Find where the given text appears and provide that cell's center as (x, y) coordinate. 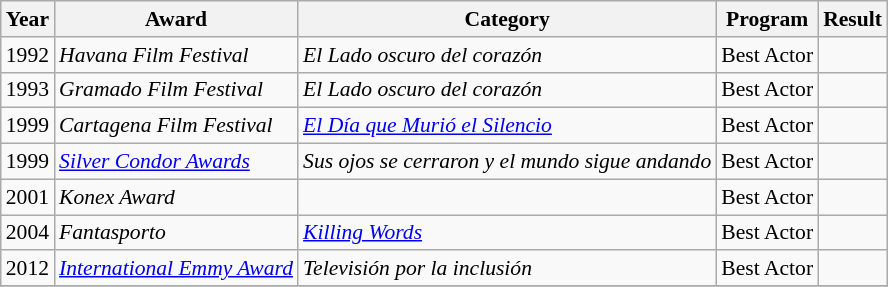
Gramado Film Festival (176, 90)
Category (507, 19)
El Día que Murió el Silencio (507, 126)
Sus ojos se cerraron y el mundo sigue andando (507, 162)
Year (28, 19)
Result (852, 19)
Konex Award (176, 197)
Silver Condor Awards (176, 162)
Televisión por la inclusión (507, 269)
Havana Film Festival (176, 55)
Fantasporto (176, 233)
1993 (28, 90)
Award (176, 19)
Killing Words (507, 233)
2004 (28, 233)
International Emmy Award (176, 269)
2001 (28, 197)
2012 (28, 269)
Cartagena Film Festival (176, 126)
1992 (28, 55)
Program (767, 19)
